Return the (X, Y) coordinate for the center point of the cell that contains the specified text.  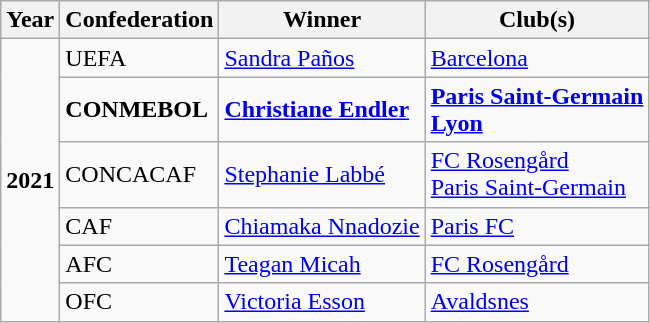
OFC (140, 302)
AFC (140, 264)
Year (30, 20)
Chiamaka Nnadozie (322, 226)
CONCACAF (140, 174)
Victoria Esson (322, 302)
CONMEBOL (140, 110)
Stephanie Labbé (322, 174)
CAF (140, 226)
Confederation (140, 20)
FC Rosengård (537, 264)
Paris Saint-Germain Lyon (537, 110)
Barcelona (537, 58)
Winner (322, 20)
Avaldsnes (537, 302)
Paris FC (537, 226)
UEFA (140, 58)
Sandra Paños (322, 58)
Christiane Endler (322, 110)
Club(s) (537, 20)
2021 (30, 180)
FC Rosengård Paris Saint-Germain (537, 174)
Teagan Micah (322, 264)
